Return (x, y) of the center of cell containing provided text 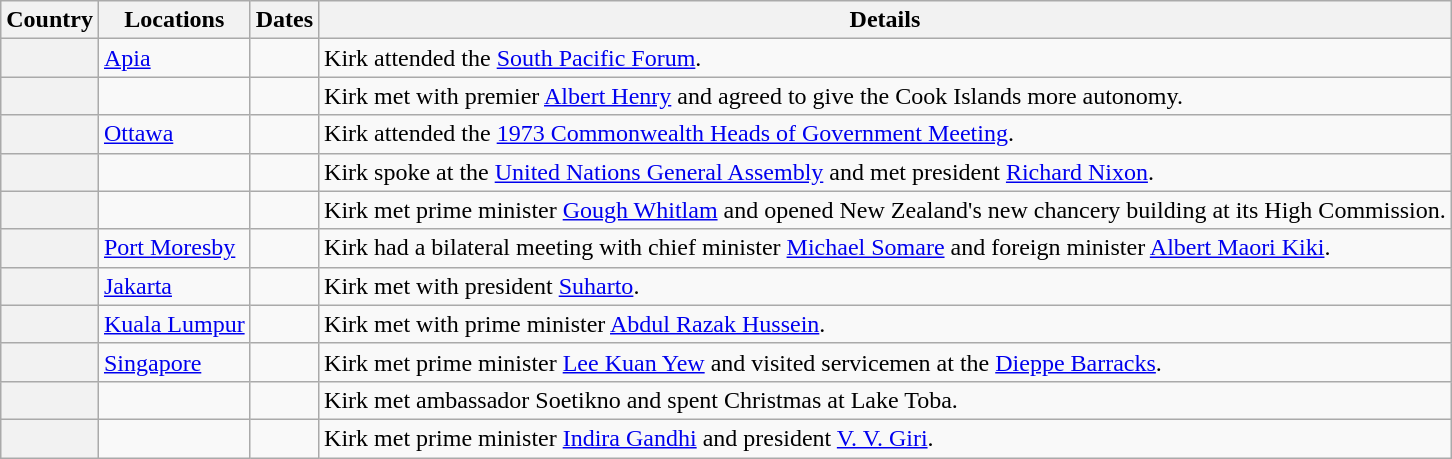
Kirk spoke at the United Nations General Assembly and met president Richard Nixon. (886, 172)
Locations (174, 20)
Country (50, 20)
Singapore (174, 362)
Apia (174, 58)
Kirk met ambassador Soetikno and spent Christmas at Lake Toba. (886, 400)
Kirk met prime minister Gough Whitlam and opened New Zealand's new chancery building at its High Commission. (886, 210)
Kirk had a bilateral meeting with chief minister Michael Somare and foreign minister Albert Maori Kiki. (886, 248)
Kirk met prime minister Lee Kuan Yew and visited servicemen at the Dieppe Barracks. (886, 362)
Kirk met with president Suharto. (886, 286)
Port Moresby (174, 248)
Kirk met with premier Albert Henry and agreed to give the Cook Islands more autonomy. (886, 96)
Ottawa (174, 134)
Dates (284, 20)
Kirk met prime minister Indira Gandhi and president V. V. Giri. (886, 438)
Kirk met with prime minister Abdul Razak Hussein. (886, 324)
Kuala Lumpur (174, 324)
Kirk attended the South Pacific Forum. (886, 58)
Jakarta (174, 286)
Kirk attended the 1973 Commonwealth Heads of Government Meeting. (886, 134)
Details (886, 20)
